Scan for the cell matching the given text and deliver its [x, y] coordinate at center. 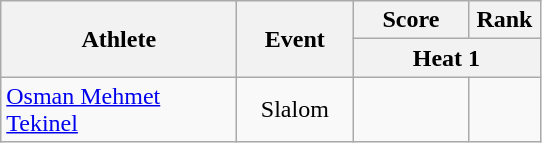
Osman Mehmet Tekinel [119, 110]
Rank [504, 20]
Score [411, 20]
Heat 1 [446, 58]
Event [295, 39]
Athlete [119, 39]
Slalom [295, 110]
